Search for the cell housing the specified text and yield its (X, Y) center coordinate. 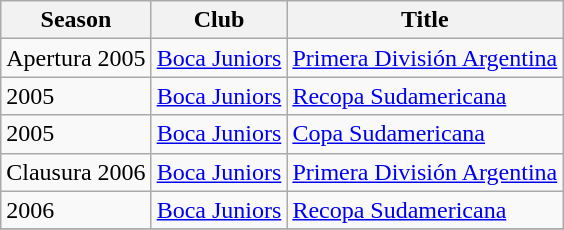
2006 (76, 210)
Apertura 2005 (76, 58)
Season (76, 20)
Title (425, 20)
Clausura 2006 (76, 172)
Copa Sudamericana (425, 134)
Club (219, 20)
